Scan for the cell matching the given text and deliver its [X, Y] coordinate at center. 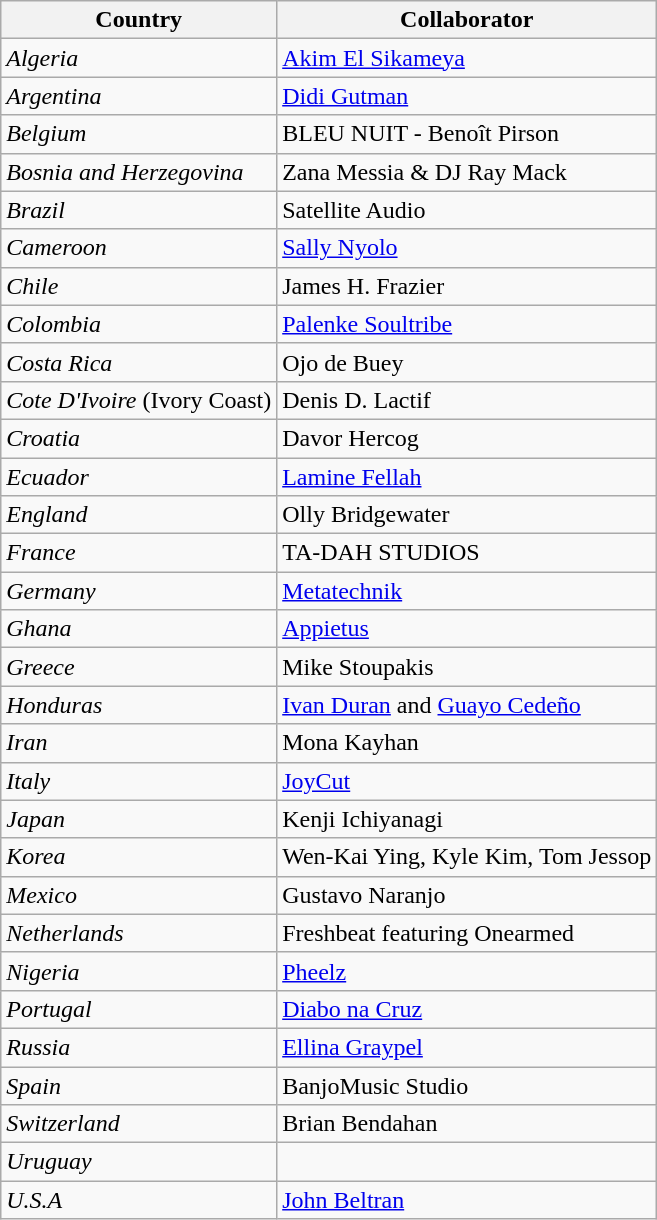
Switzerland [139, 1124]
Gustavo Naranjo [467, 895]
Uruguay [139, 1162]
Lamine Fellah [467, 477]
BLEU NUIT - Benoît Pirson [467, 134]
Collaborator [467, 20]
Olly Bridgewater [467, 515]
Ivan Duran and Guayo Cedeño [467, 705]
James H. Frazier [467, 286]
France [139, 553]
Nigeria [139, 971]
Denis D. Lactif [467, 400]
England [139, 515]
Croatia [139, 438]
Algeria [139, 58]
Mike Stoupakis [467, 667]
Pheelz [467, 971]
U.S.A [139, 1200]
Russia [139, 1047]
John Beltran [467, 1200]
Freshbeat featuring Onearmed [467, 933]
Germany [139, 591]
Ellina Graypel [467, 1047]
Netherlands [139, 933]
Colombia [139, 324]
Honduras [139, 705]
Davor Hercog [467, 438]
Mexico [139, 895]
Appietus [467, 629]
Country [139, 20]
Wen-Kai Ying, Kyle Kim, Tom Jessop [467, 857]
Sally Nyolo [467, 248]
JoyCut [467, 781]
Akim El Sikameya [467, 58]
Portugal [139, 1009]
Zana Messia & DJ Ray Mack [467, 172]
Brian Bendahan [467, 1124]
Korea [139, 857]
Ghana [139, 629]
Japan [139, 819]
TA-DAH STUDIOS [467, 553]
Cameroon [139, 248]
Greece [139, 667]
Costa Rica [139, 362]
Kenji Ichiyanagi [467, 819]
Spain [139, 1085]
Ecuador [139, 477]
Italy [139, 781]
Ojo de Buey [467, 362]
Didi Gutman [467, 96]
BanjoMusic Studio [467, 1085]
Mona Kayhan [467, 743]
Brazil [139, 210]
Bosnia and Herzegovina [139, 172]
Cote D'Ivoire (Ivory Coast) [139, 400]
Chile [139, 286]
Iran [139, 743]
Belgium [139, 134]
Diabo na Cruz [467, 1009]
Satellite Audio [467, 210]
Palenke Soultribe [467, 324]
Metatechnik [467, 591]
Argentina [139, 96]
